Determine the [X, Y] coordinate at the center of the cell enclosing the given text.  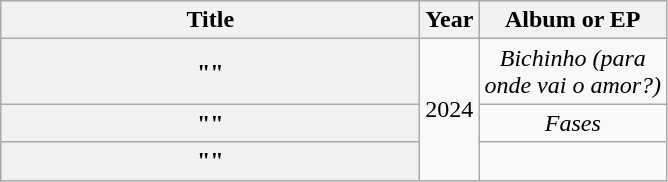
Fases [573, 123]
Bichinho (paraonde vai o amor?) [573, 72]
Album or EP [573, 20]
2024 [450, 110]
Year [450, 20]
Title [210, 20]
